Provide the (X, Y) coordinate of the cell's center where the given text is located.  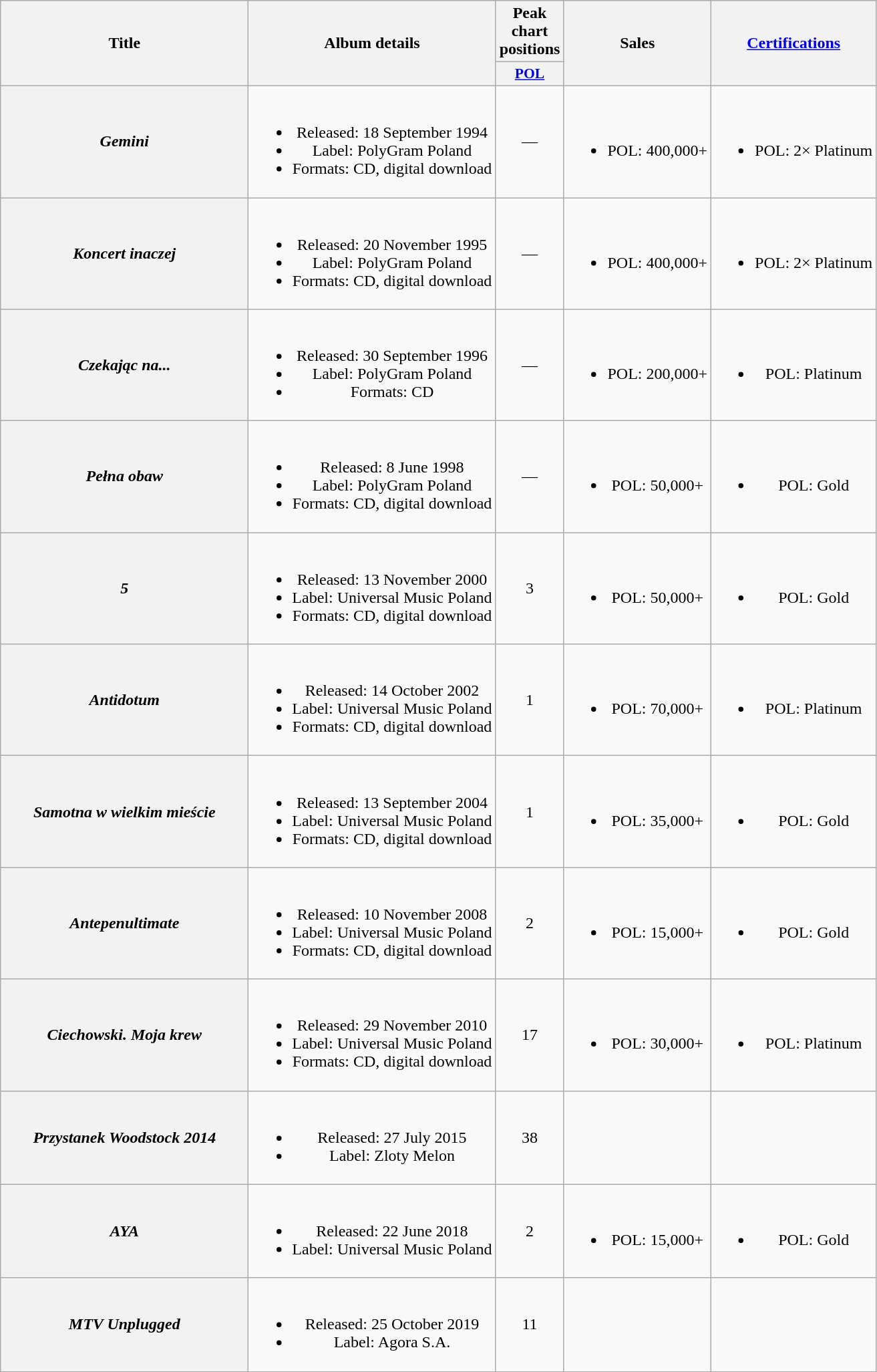
Released: 13 November 2000Label: Universal Music PolandFormats: CD, digital download (372, 588)
Certifications (794, 43)
Title (124, 43)
POL (530, 74)
Gemini (124, 142)
Peak chart positions (530, 31)
38 (530, 1137)
POL: 30,000+ (637, 1035)
17 (530, 1035)
Released: 18 September 1994Label: PolyGram PolandFormats: CD, digital download (372, 142)
Koncert inaczej (124, 254)
Released: 13 September 2004Label: Universal Music PolandFormats: CD, digital download (372, 811)
Antepenultimate (124, 924)
Released: 30 September 1996Label: PolyGram PolandFormats: CD (372, 365)
Released: 10 November 2008Label: Universal Music PolandFormats: CD, digital download (372, 924)
POL: 200,000+ (637, 365)
Czekając na... (124, 365)
Samotna w wielkim mieście (124, 811)
Pełna obaw (124, 477)
Released: 27 July 2015Label: Zloty Melon (372, 1137)
Antidotum (124, 700)
Ciechowski. Moja krew (124, 1035)
11 (530, 1325)
3 (530, 588)
Released: 14 October 2002Label: Universal Music PolandFormats: CD, digital download (372, 700)
Sales (637, 43)
Released: 29 November 2010Label: Universal Music PolandFormats: CD, digital download (372, 1035)
Released: 25 October 2019Label: Agora S.A. (372, 1325)
Released: 22 June 2018Label: Universal Music Poland (372, 1231)
Released: 8 June 1998Label: PolyGram PolandFormats: CD, digital download (372, 477)
5 (124, 588)
Released: 20 November 1995Label: PolyGram PolandFormats: CD, digital download (372, 254)
POL: 35,000+ (637, 811)
MTV Unplugged (124, 1325)
Album details (372, 43)
POL: 70,000+ (637, 700)
Przystanek Woodstock 2014 (124, 1137)
AYA (124, 1231)
